For the text-containing cell, return its midpoint in (X, Y) coordinate format. 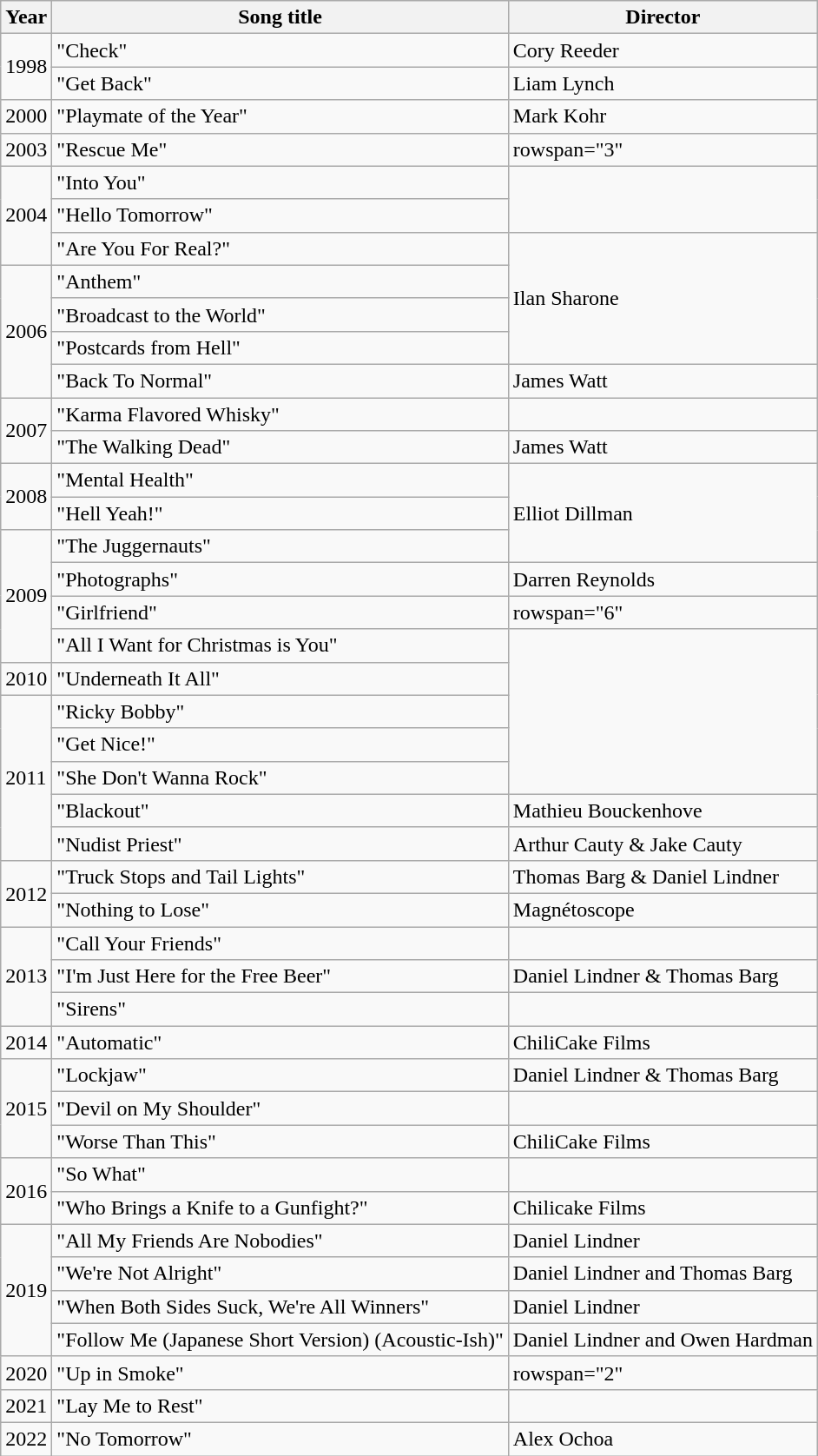
"Nothing to Lose" (280, 910)
Mark Kohr (663, 116)
"Postcards from Hell" (280, 347)
Chilicake Films (663, 1208)
Thomas Barg & Daniel Lindner (663, 877)
2022 (26, 1439)
"Who Brings a Knife to a Gunfight?" (280, 1208)
2012 (26, 893)
"Into You" (280, 182)
"Sirens" (280, 1009)
2019 (26, 1290)
"Back To Normal" (280, 381)
Alex Ochoa (663, 1439)
"Hello Tomorrow" (280, 215)
"Playmate of the Year" (280, 116)
"No Tomorrow" (280, 1439)
2011 (26, 778)
2020 (26, 1373)
"Broadcast to the World" (280, 314)
Liam Lynch (663, 83)
"Follow Me (Japanese Short Version) (Acoustic-Ish)" (280, 1340)
Elliot Dillman (663, 513)
"Ricky Bobby" (280, 711)
"Get Back" (280, 83)
Magnétoscope (663, 910)
Arthur Cauty & Jake Cauty (663, 844)
Mathieu Bouckenhove (663, 811)
"So What" (280, 1175)
"I'm Just Here for the Free Beer" (280, 976)
2006 (26, 331)
"Automatic" (280, 1042)
"The Walking Dead" (280, 447)
"Truck Stops and Tail Lights" (280, 877)
Song title (280, 17)
Daniel Lindner and Owen Hardman (663, 1340)
1998 (26, 67)
2016 (26, 1191)
"Blackout" (280, 811)
Ilan Sharone (663, 298)
"Lockjaw" (280, 1075)
2010 (26, 678)
Director (663, 17)
"All My Friends Are Nobodies" (280, 1241)
rowspan="3" (663, 149)
"All I Want for Christmas is You" (280, 645)
Year (26, 17)
Cory Reeder (663, 50)
"Nudist Priest" (280, 844)
"Photographs" (280, 579)
"Lay Me to Rest" (280, 1406)
2015 (26, 1109)
rowspan="6" (663, 612)
"When Both Sides Suck, We're All Winners" (280, 1307)
2013 (26, 976)
2014 (26, 1042)
"Rescue Me" (280, 149)
"Girlfriend" (280, 612)
Daniel Lindner and Thomas Barg (663, 1274)
"Anthem" (280, 281)
2004 (26, 215)
"We're Not Alright" (280, 1274)
rowspan="2" (663, 1373)
"Hell Yeah!" (280, 513)
"Get Nice!" (280, 745)
"Are You For Real?" (280, 248)
"Karma Flavored Whisky" (280, 414)
2003 (26, 149)
2009 (26, 596)
2007 (26, 431)
"Check" (280, 50)
2008 (26, 497)
"Call Your Friends" (280, 943)
2000 (26, 116)
"Worse Than This" (280, 1142)
"The Juggernauts" (280, 546)
"Mental Health" (280, 480)
2021 (26, 1406)
"She Don't Wanna Rock" (280, 778)
"Underneath It All" (280, 678)
"Devil on My Shoulder" (280, 1109)
Darren Reynolds (663, 579)
"Up in Smoke" (280, 1373)
